Capture the cell that displays the provided text and extract its [X, Y] central coordinate. 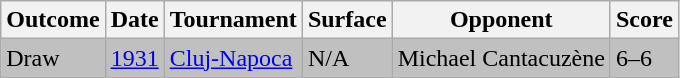
Score [644, 20]
Draw [53, 58]
N/A [347, 58]
1931 [134, 58]
Outcome [53, 20]
Date [134, 20]
Cluj-Napoca [233, 58]
Surface [347, 20]
Opponent [501, 20]
Tournament [233, 20]
6–6 [644, 58]
Michael Cantacuzène [501, 58]
